Locate the cell with the specified text and output its (X, Y) center coordinate. 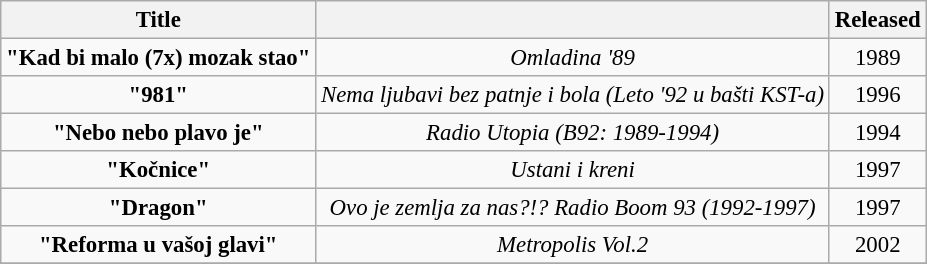
1994 (878, 133)
1989 (878, 58)
"Kad bi malo (7x) mozak stao" (158, 58)
Nema ljubavi bez patnje i bola (Leto '92 u bašti KST-a) (573, 95)
1996 (878, 95)
"981" (158, 95)
Radio Utopia (B92: 1989-1994) (573, 133)
Title (158, 20)
"Kočnice" (158, 170)
Ustani i kreni (573, 170)
Released (878, 20)
Metropolis Vol.2 (573, 245)
"Reforma u vašoj glavi" (158, 245)
Omladina '89 (573, 58)
2002 (878, 245)
Ovo je zemlja za nas?!? Radio Boom 93 (1992-1997) (573, 208)
"Dragon" (158, 208)
"Nebo nebo plavo je" (158, 133)
